Find where the given text appears and provide that cell's center as [x, y] coordinate. 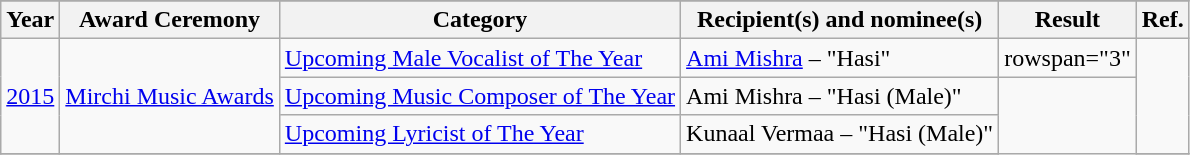
Mirchi Music Awards [170, 96]
rowspan="3" [1068, 58]
Recipient(s) and nominee(s) [840, 20]
Category [480, 20]
Upcoming Lyricist of The Year [480, 134]
Kunaal Vermaa – "Hasi (Male)" [840, 134]
Ami Mishra – "Hasi" [840, 58]
Ref. [1162, 20]
Upcoming Male Vocalist of The Year [480, 58]
2015 [30, 96]
Award Ceremony [170, 20]
Ami Mishra – "Hasi (Male)" [840, 96]
Result [1068, 20]
Year [30, 20]
Upcoming Music Composer of The Year [480, 96]
